Return (X, Y) of the center of cell containing provided text 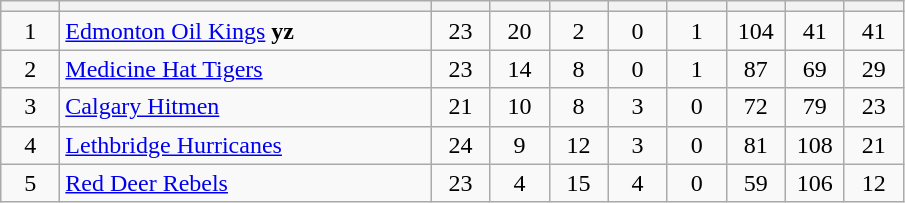
106 (814, 183)
29 (874, 69)
15 (578, 183)
69 (814, 69)
10 (520, 107)
14 (520, 69)
20 (520, 31)
Edmonton Oil Kings yz (246, 31)
104 (756, 31)
87 (756, 69)
9 (520, 145)
24 (460, 145)
Lethbridge Hurricanes (246, 145)
81 (756, 145)
59 (756, 183)
Calgary Hitmen (246, 107)
5 (30, 183)
79 (814, 107)
72 (756, 107)
Medicine Hat Tigers (246, 69)
Red Deer Rebels (246, 183)
108 (814, 145)
